Return (X, Y) of the center of cell containing provided text 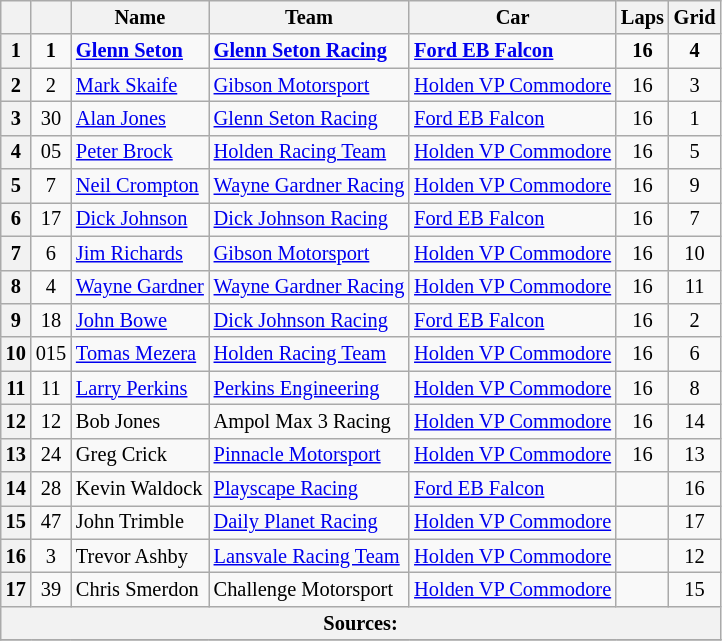
Grid (695, 17)
Jim Richards (140, 253)
Perkins Engineering (310, 388)
Kevin Waldock (140, 489)
Greg Crick (140, 455)
Wayne Gardner (140, 287)
18 (51, 320)
Lansvale Racing Team (310, 556)
Trevor Ashby (140, 556)
Alan Jones (140, 118)
Team (310, 17)
30 (51, 118)
Sources: (361, 623)
John Trimble (140, 522)
Ampol Max 3 Racing (310, 421)
47 (51, 522)
015 (51, 354)
Tomas Mezera (140, 354)
Playscape Racing (310, 489)
Neil Crompton (140, 186)
Bob Jones (140, 421)
John Bowe (140, 320)
Chris Smerdon (140, 589)
05 (51, 152)
Daily Planet Racing (310, 522)
Mark Skaife (140, 85)
Peter Brock (140, 152)
Challenge Motorsport (310, 589)
Name (140, 17)
Laps (642, 17)
28 (51, 489)
Larry Perkins (140, 388)
39 (51, 589)
Glenn Seton (140, 51)
Pinnacle Motorsport (310, 455)
24 (51, 455)
Dick Johnson (140, 219)
Car (512, 17)
